Output the [x, y] coordinate of the center of the cell containing the given text.  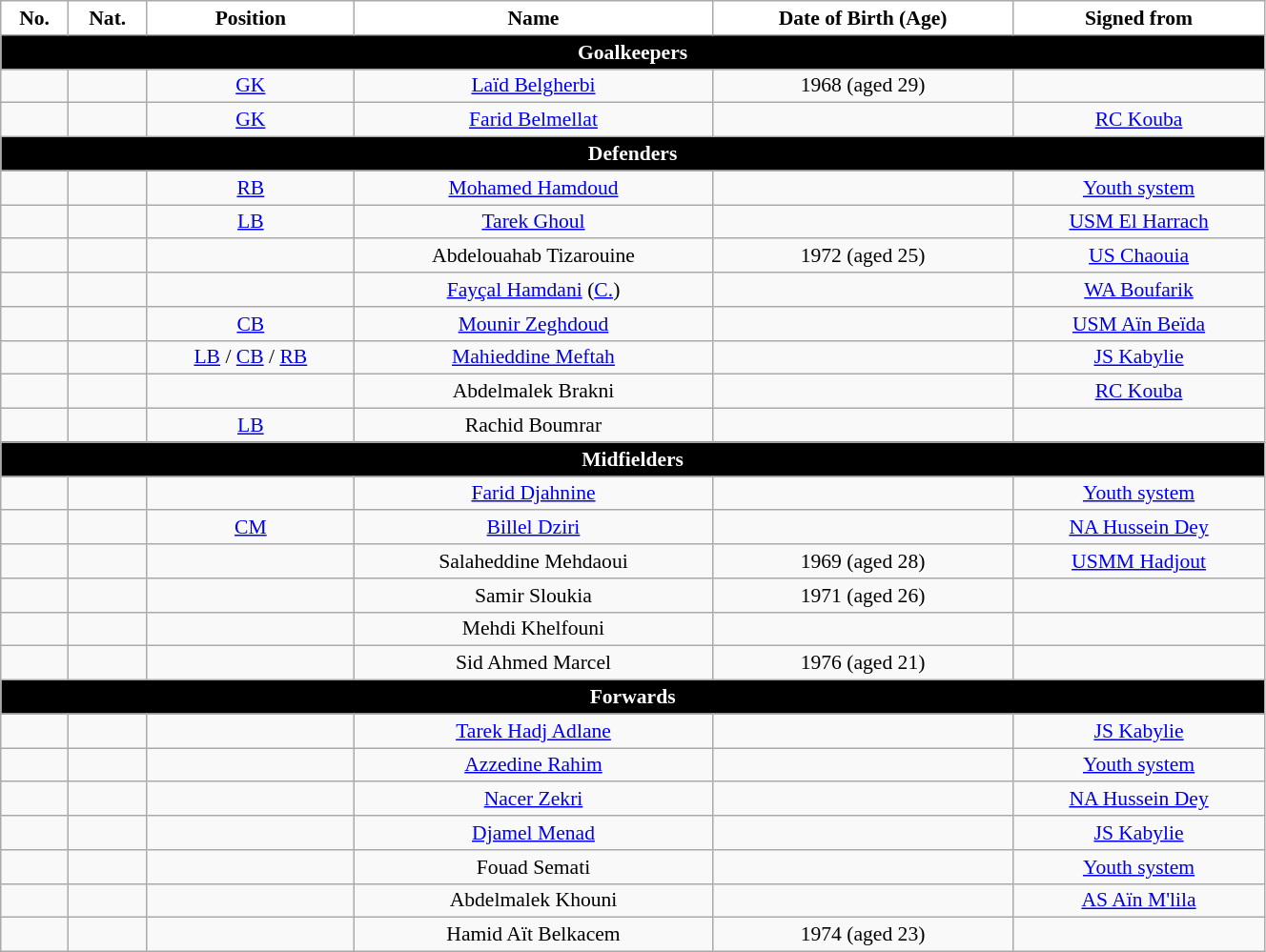
CM [250, 528]
1971 (aged 26) [862, 596]
1974 (aged 23) [862, 935]
Farid Belmellat [534, 120]
Mehdi Khelfouni [534, 629]
Nacer Zekri [534, 800]
Tarek Ghoul [534, 222]
Rachid Boumrar [534, 426]
1968 (aged 29) [862, 86]
Fouad Semati [534, 867]
Fayçal Hamdani (C.) [534, 290]
US Chaouia [1139, 256]
AS Aïn M'lila [1139, 901]
Abdelmalek Khouni [534, 901]
Djamel Menad [534, 833]
Laïd Belgherbi [534, 86]
Mohamed Hamdoud [534, 188]
USMM Hadjout [1139, 561]
Abdelouahab Tizarouine [534, 256]
USM El Harrach [1139, 222]
RB [250, 188]
Mounir Zeghdoud [534, 324]
Date of Birth (Age) [862, 18]
Forwards [633, 698]
Name [534, 18]
Billel Dziri [534, 528]
Hamid Aït Belkacem [534, 935]
Goalkeepers [633, 52]
Tarek Hadj Adlane [534, 731]
WA Boufarik [1139, 290]
CB [250, 324]
1969 (aged 28) [862, 561]
Position [250, 18]
Abdelmalek Brakni [534, 392]
Defenders [633, 154]
Azzedine Rahim [534, 765]
Mahieddine Meftah [534, 357]
Signed from [1139, 18]
Sid Ahmed Marcel [534, 663]
LB / CB / RB [250, 357]
Farid Djahnine [534, 494]
Midfielders [633, 459]
Salaheddine Mehdaoui [534, 561]
Nat. [107, 18]
No. [34, 18]
1972 (aged 25) [862, 256]
Samir Sloukia [534, 596]
USM Aïn Beïda [1139, 324]
1976 (aged 21) [862, 663]
